Scan for the cell matching the given text and deliver its [X, Y] coordinate at center. 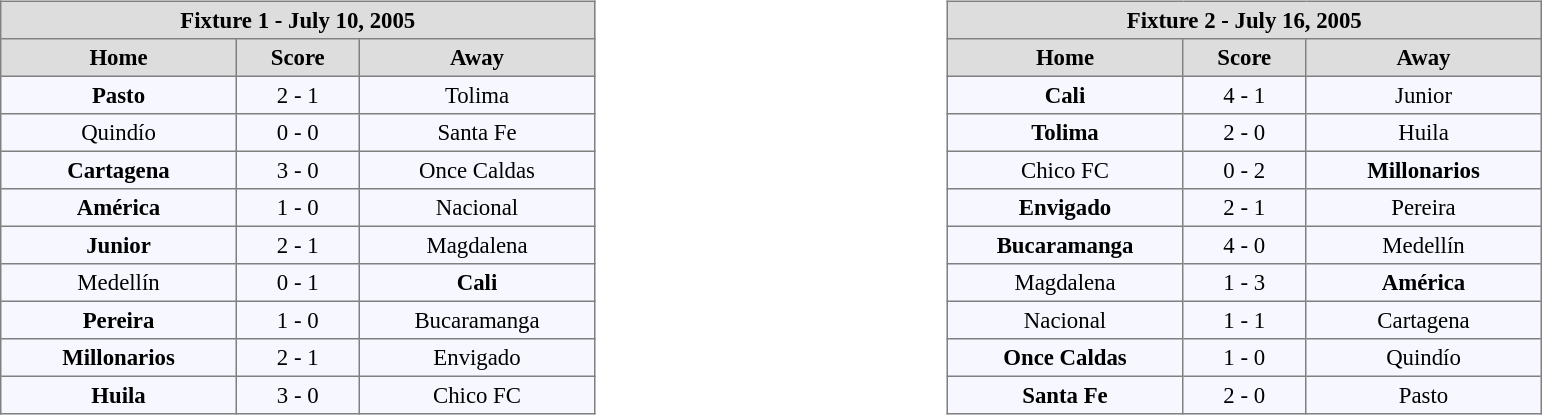
0 - 1 [298, 283]
Fixture 2 - July 16, 2005 [1244, 20]
4 - 0 [1244, 245]
0 - 2 [1244, 170]
Fixture 1 - July 10, 2005 [298, 20]
4 - 1 [1244, 95]
1 - 3 [1244, 283]
0 - 0 [298, 133]
1 - 1 [1244, 320]
